Detect which cell encompasses the target text, then output its (X, Y) center coordinate. 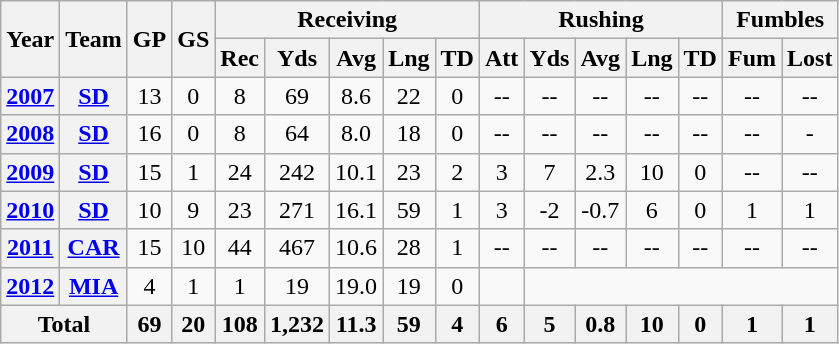
Fum (752, 58)
GS (194, 39)
19.0 (356, 286)
Fumbles (780, 20)
-2 (550, 210)
CAR (94, 248)
9 (194, 210)
13 (149, 96)
Receiving (348, 20)
8.0 (356, 134)
Year (30, 39)
44 (240, 248)
Rec (240, 58)
467 (298, 248)
20 (194, 324)
16 (149, 134)
2010 (30, 210)
22 (409, 96)
108 (240, 324)
28 (409, 248)
7 (550, 172)
10.6 (356, 248)
2007 (30, 96)
24 (240, 172)
Team (94, 39)
0.8 (600, 324)
-0.7 (600, 210)
64 (298, 134)
1,232 (298, 324)
11.3 (356, 324)
5 (550, 324)
2009 (30, 172)
Att (501, 58)
10.1 (356, 172)
242 (298, 172)
2011 (30, 248)
- (810, 134)
2012 (30, 286)
Total (64, 324)
2 (457, 172)
Rushing (600, 20)
Lost (810, 58)
271 (298, 210)
16.1 (356, 210)
18 (409, 134)
GP (149, 39)
2.3 (600, 172)
8.6 (356, 96)
2008 (30, 134)
MIA (94, 286)
